Extract the [X, Y] coordinate from the center of the cell holding the provided text.  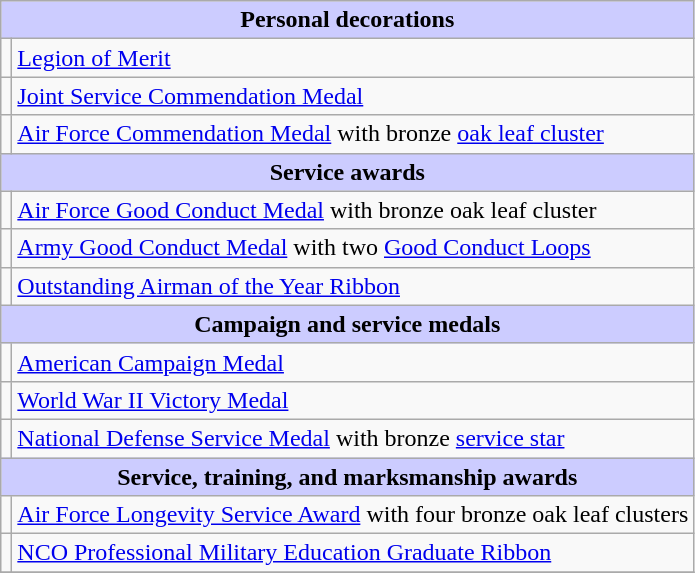
Air Force Longevity Service Award with four bronze oak leaf clusters [353, 515]
Campaign and service medals [348, 324]
World War II Victory Medal [353, 400]
Legion of Merit [353, 58]
Air Force Commendation Medal with bronze oak leaf cluster [353, 134]
Personal decorations [348, 20]
American Campaign Medal [353, 362]
Service, training, and marksmanship awards [348, 477]
NCO Professional Military Education Graduate Ribbon [353, 553]
Joint Service Commendation Medal [353, 96]
National Defense Service Medal with bronze service star [353, 438]
Outstanding Airman of the Year Ribbon [353, 286]
Air Force Good Conduct Medal with bronze oak leaf cluster [353, 210]
Service awards [348, 172]
Army Good Conduct Medal with two Good Conduct Loops [353, 248]
